Return [x, y] of the center of cell containing provided text 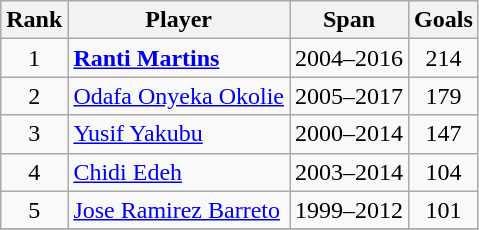
Odafa Onyeka Okolie [179, 96]
2 [34, 96]
Ranti Martins [179, 58]
Rank [34, 20]
Goals [444, 20]
Player [179, 20]
179 [444, 96]
147 [444, 134]
2004–2016 [350, 58]
2005–2017 [350, 96]
5 [34, 210]
2003–2014 [350, 172]
214 [444, 58]
101 [444, 210]
Jose Ramirez Barreto [179, 210]
2000–2014 [350, 134]
Span [350, 20]
Yusif Yakubu [179, 134]
4 [34, 172]
Chidi Edeh [179, 172]
104 [444, 172]
1 [34, 58]
1999–2012 [350, 210]
3 [34, 134]
